Find where the given text appears and provide that cell's center as [X, Y] coordinate. 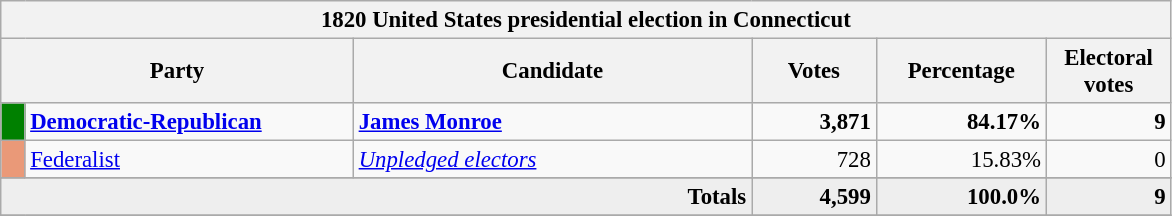
0 [1108, 160]
1820 United States presidential election in Connecticut [586, 20]
Candidate [552, 72]
Federalist [189, 160]
15.83% [961, 160]
100.0% [961, 197]
Totals [376, 197]
Votes [814, 72]
Party [178, 72]
Unpledged electors [552, 160]
Electoral votes [1108, 72]
84.17% [961, 122]
Percentage [961, 72]
3,871 [814, 122]
728 [814, 160]
Democratic-Republican [189, 122]
James Monroe [552, 122]
4,599 [814, 197]
